Capture the cell that displays the provided text and extract its [X, Y] central coordinate. 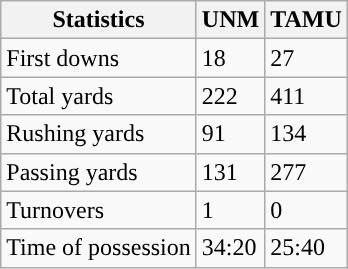
Time of possession [99, 248]
222 [230, 96]
Turnovers [99, 210]
27 [306, 58]
131 [230, 172]
18 [230, 58]
Total yards [99, 96]
0 [306, 210]
Rushing yards [99, 134]
TAMU [306, 20]
Passing yards [99, 172]
1 [230, 210]
34:20 [230, 248]
134 [306, 134]
First downs [99, 58]
277 [306, 172]
25:40 [306, 248]
411 [306, 96]
91 [230, 134]
Statistics [99, 20]
UNM [230, 20]
